From the cell containing the given text, extract its center point as (x, y) coordinate. 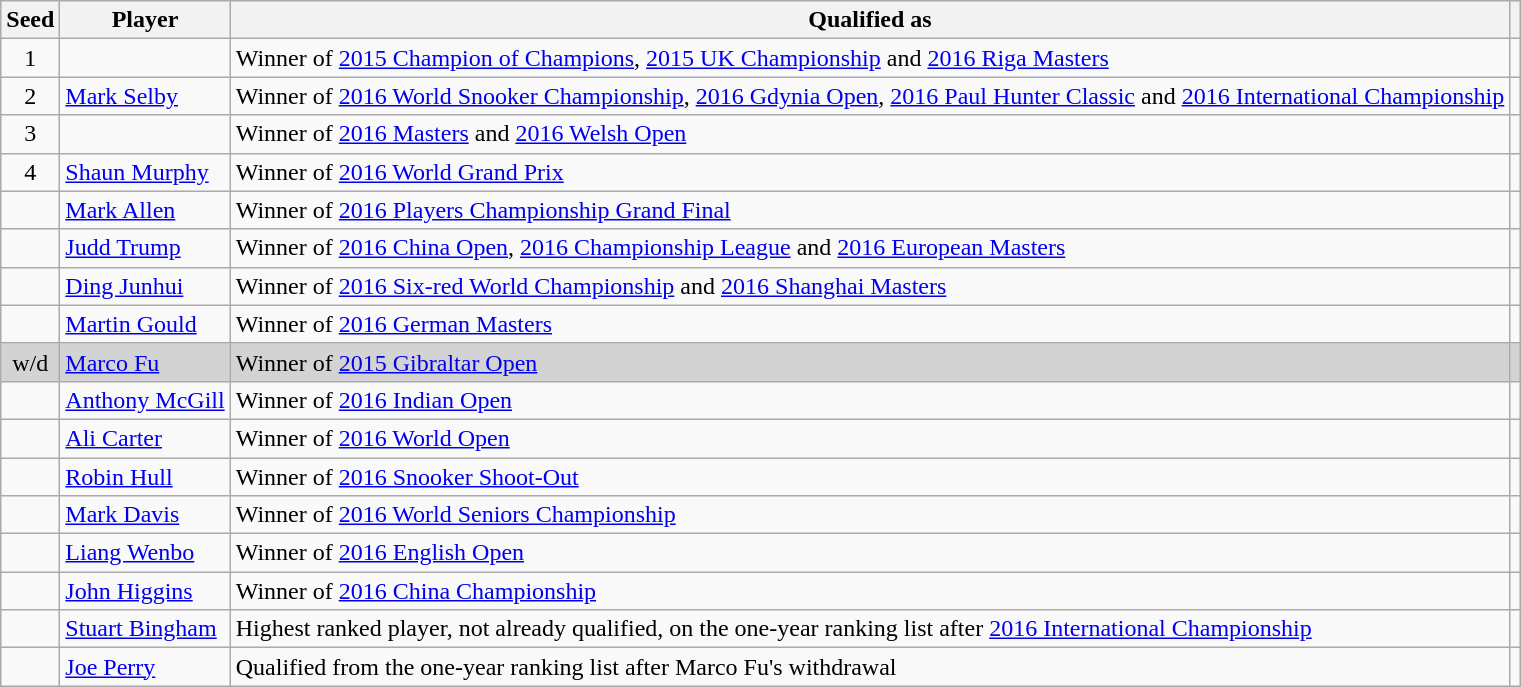
Ali Carter (145, 438)
Robin Hull (145, 477)
Winner of 2016 Players Championship Grand Final (870, 210)
4 (30, 172)
Winner of 2016 Indian Open (870, 400)
Winner of 2016 World Open (870, 438)
2 (30, 96)
Qualified from the one-year ranking list after Marco Fu's withdrawal (870, 667)
Martin Gould (145, 324)
Winner of 2016 English Open (870, 553)
Joe Perry (145, 667)
Winner of 2016 Masters and 2016 Welsh Open (870, 134)
Winner of 2016 World Grand Prix (870, 172)
Anthony McGill (145, 400)
Mark Allen (145, 210)
Qualified as (870, 20)
Marco Fu (145, 362)
Liang Wenbo (145, 553)
Winner of 2016 German Masters (870, 324)
Winner of 2015 Champion of Champions, 2015 UK Championship and 2016 Riga Masters (870, 58)
Mark Davis (145, 515)
3 (30, 134)
Winner of 2016 World Snooker Championship, 2016 Gdynia Open, 2016 Paul Hunter Classic and 2016 International Championship (870, 96)
Winner of 2016 China Open, 2016 Championship League and 2016 European Masters (870, 248)
Winner of 2016 Snooker Shoot-Out (870, 477)
Highest ranked player, not already qualified, on the one-year ranking list after 2016 International Championship (870, 629)
1 (30, 58)
Ding Junhui (145, 286)
Winner of 2015 Gibraltar Open (870, 362)
Shaun Murphy (145, 172)
w/d (30, 362)
Mark Selby (145, 96)
Seed (30, 20)
Stuart Bingham (145, 629)
Winner of 2016 World Seniors Championship (870, 515)
Winner of 2016 Six-red World Championship and 2016 Shanghai Masters (870, 286)
Player (145, 20)
John Higgins (145, 591)
Judd Trump (145, 248)
Winner of 2016 China Championship (870, 591)
